Extract the (X, Y) coordinate from the center of the cell holding the provided text.  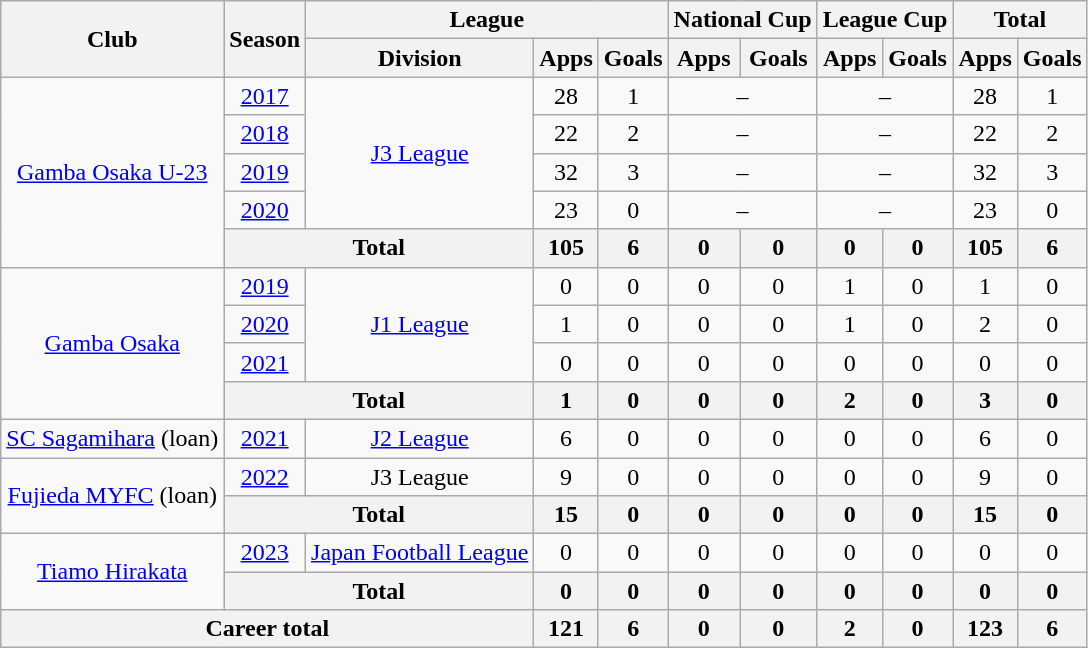
National Cup (742, 20)
Gamba Osaka (112, 343)
Gamba Osaka U-23 (112, 172)
Season (265, 39)
J2 League (420, 438)
123 (985, 629)
Career total (268, 629)
2023 (265, 553)
121 (566, 629)
Division (420, 58)
League (488, 20)
Fujieda MYFC (loan) (112, 496)
Tiamo Hirakata (112, 572)
2022 (265, 477)
Japan Football League (420, 553)
Club (112, 39)
2018 (265, 134)
J1 League (420, 324)
League Cup (885, 20)
2017 (265, 96)
SC Sagamihara (loan) (112, 438)
